Return the [X, Y] coordinate for the center point of the cell that contains the specified text.  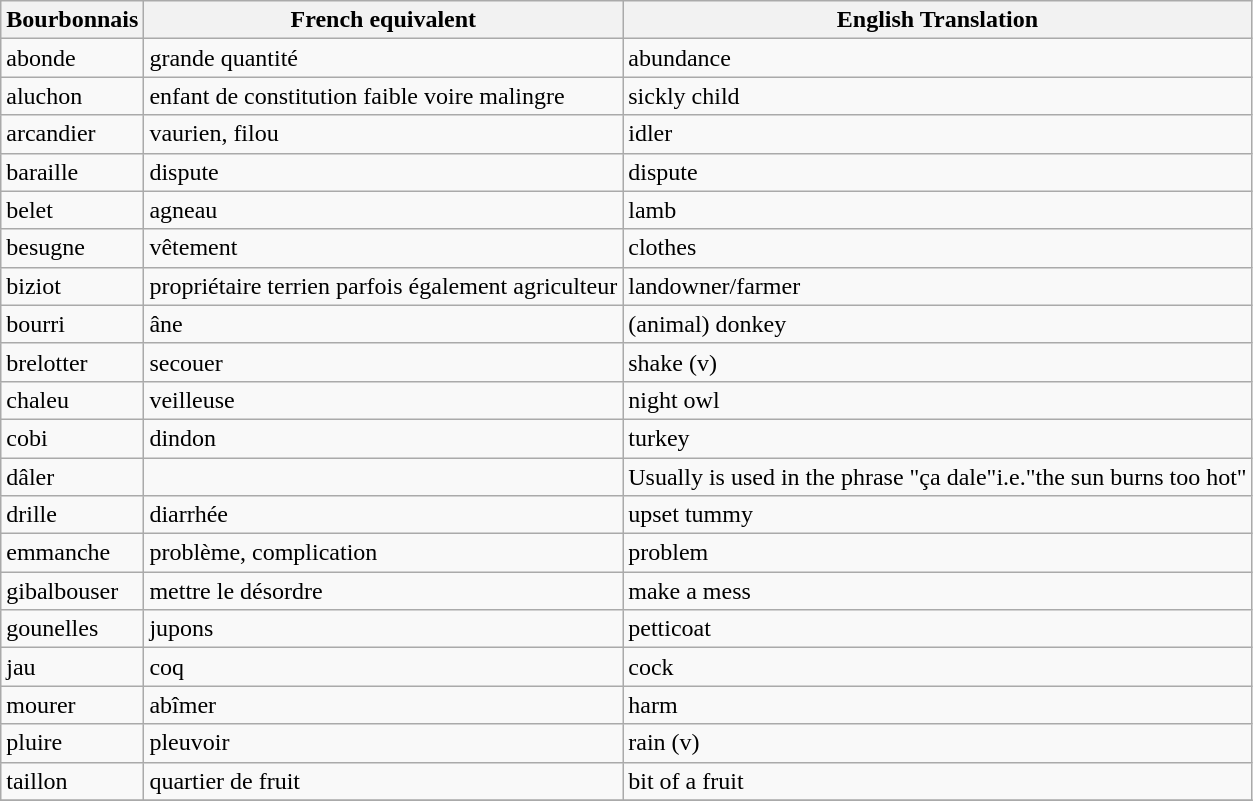
jupons [384, 629]
propriétaire terrien parfois également agriculteur [384, 286]
English Translation [938, 20]
French equivalent [384, 20]
problem [938, 553]
âne [384, 324]
shake (v) [938, 362]
drille [72, 515]
secouer [384, 362]
pleuvoir [384, 743]
gibalbouser [72, 591]
coq [384, 667]
Bourbonnais [72, 20]
problème, complication [384, 553]
besugne [72, 248]
idler [938, 134]
quartier de fruit [384, 781]
clothes [938, 248]
belet [72, 210]
biziot [72, 286]
taillon [72, 781]
diarrhée [384, 515]
harm [938, 705]
agneau [384, 210]
enfant de constitution faible voire malingre [384, 96]
abîmer [384, 705]
Usually is used in the phrase "ça dale"i.e."the sun burns too hot" [938, 477]
aluchon [72, 96]
vêtement [384, 248]
(animal) donkey [938, 324]
baraille [72, 172]
rain (v) [938, 743]
cobi [72, 438]
abonde [72, 58]
make a mess [938, 591]
grande quantité [384, 58]
abundance [938, 58]
upset tummy [938, 515]
mourer [72, 705]
night owl [938, 400]
arcandier [72, 134]
dindon [384, 438]
lamb [938, 210]
gounelles [72, 629]
brelotter [72, 362]
turkey [938, 438]
veilleuse [384, 400]
vaurien, filou [384, 134]
sickly child [938, 96]
pluire [72, 743]
jau [72, 667]
dâler [72, 477]
emmanche [72, 553]
cock [938, 667]
bit of a fruit [938, 781]
bourri [72, 324]
landowner/farmer [938, 286]
mettre le désordre [384, 591]
chaleu [72, 400]
petticoat [938, 629]
